Detect which cell encompasses the target text, then output its (X, Y) center coordinate. 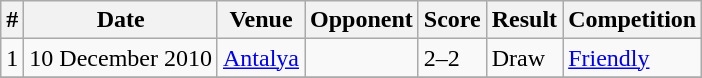
10 December 2010 (121, 58)
Result (524, 20)
# (12, 20)
Date (121, 20)
Score (452, 20)
1 (12, 58)
Opponent (362, 20)
Antalya (260, 58)
Friendly (632, 58)
2–2 (452, 58)
Competition (632, 20)
Draw (524, 58)
Venue (260, 20)
